Scan for the cell matching the given text and deliver its [X, Y] coordinate at center. 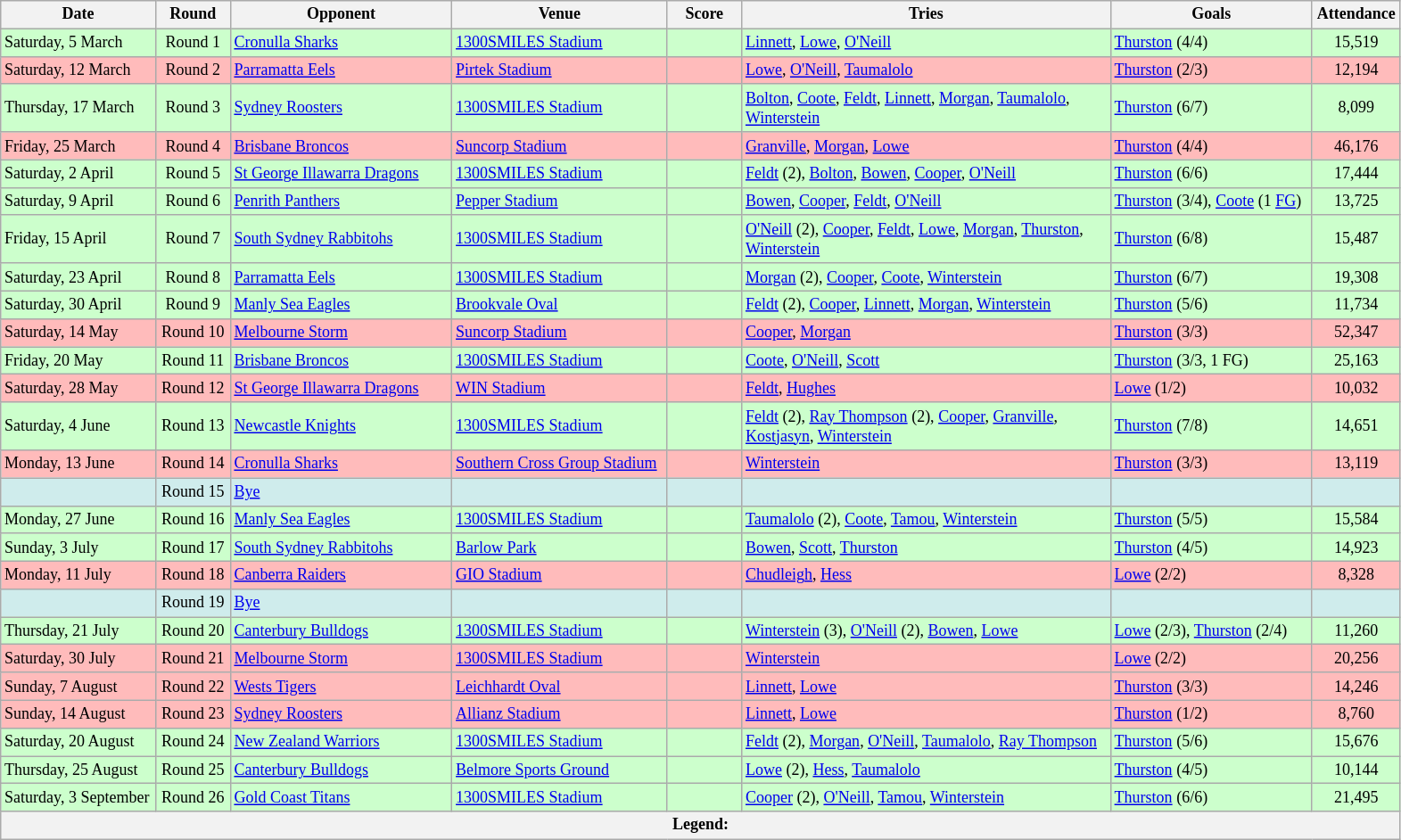
15,676 [1356, 742]
Thurston (5/5) [1211, 519]
Saturday, 5 March [78, 43]
Allianz Stadium [560, 713]
13,119 [1356, 464]
Round 19 [193, 603]
Cooper (2), O'Neill, Tamou, Winterstein [927, 797]
Attendance [1356, 14]
14,651 [1356, 426]
Saturday, 2 April [78, 173]
Round 6 [193, 202]
Coote, O'Neill, Scott [927, 360]
Thurston (2/3) [1211, 70]
Round 11 [193, 360]
Round 5 [193, 173]
20,256 [1356, 658]
Legend: [701, 826]
Lowe (2/3), Thurston (2/4) [1211, 631]
Round 1 [193, 43]
11,734 [1356, 305]
WIN Stadium [560, 389]
Saturday, 14 May [78, 332]
Round 22 [193, 687]
Round 26 [193, 797]
14,923 [1356, 548]
8,099 [1356, 108]
Score [705, 14]
Gold Coast Titans [341, 797]
Pepper Stadium [560, 202]
Southern Cross Group Stadium [560, 464]
Saturday, 9 April [78, 202]
52,347 [1356, 332]
Taumalolo (2), Coote, Tamou, Winterstein [927, 519]
Thurston (3/4), Coote (1 FG) [1211, 202]
Saturday, 4 June [78, 426]
17,444 [1356, 173]
Cooper, Morgan [927, 332]
Round 4 [193, 146]
15,487 [1356, 239]
Date [78, 14]
Venue [560, 14]
Round 13 [193, 426]
Thurston (1/2) [1211, 713]
Tries [927, 14]
Round 7 [193, 239]
Thursday, 25 August [78, 770]
Feldt (2), Cooper, Linnett, Morgan, Winterstein [927, 305]
Round 23 [193, 713]
Brookvale Oval [560, 305]
12,194 [1356, 70]
Saturday, 28 May [78, 389]
Pirtek Stadium [560, 70]
Newcastle Knights [341, 426]
Friday, 15 April [78, 239]
Lowe, O'Neill, Taumalolo [927, 70]
Round 8 [193, 276]
Round 18 [193, 574]
Thursday, 21 July [78, 631]
13,725 [1356, 202]
Feldt (2), Morgan, O'Neill, Taumalolo, Ray Thompson [927, 742]
Round [193, 14]
Round 21 [193, 658]
10,144 [1356, 770]
Round 2 [193, 70]
Leichhardt Oval [560, 687]
Round 10 [193, 332]
Feldt (2), Bolton, Bowen, Cooper, O'Neill [927, 173]
GIO Stadium [560, 574]
Winterstein (3), O'Neill (2), Bowen, Lowe [927, 631]
Sunday, 14 August [78, 713]
Bowen, Cooper, Feldt, O'Neill [927, 202]
Goals [1211, 14]
Bolton, Coote, Feldt, Linnett, Morgan, Taumalolo, Winterstein [927, 108]
Sunday, 3 July [78, 548]
21,495 [1356, 797]
Saturday, 12 March [78, 70]
Round 12 [193, 389]
Saturday, 30 April [78, 305]
15,584 [1356, 519]
Monday, 13 June [78, 464]
Thurston (3/3, 1 FG) [1211, 360]
Thurston (7/8) [1211, 426]
Monday, 27 June [78, 519]
46,176 [1356, 146]
Granville, Morgan, Lowe [927, 146]
Belmore Sports Ground [560, 770]
Thursday, 17 March [78, 108]
Feldt (2), Ray Thompson (2), Cooper, Granville, Kostjasyn, Winterstein [927, 426]
Linnett, Lowe, O'Neill [927, 43]
Wests Tigers [341, 687]
Chudleigh, Hess [927, 574]
Round 15 [193, 492]
Thurston (6/8) [1211, 239]
Round 3 [193, 108]
Feldt, Hughes [927, 389]
14,246 [1356, 687]
Saturday, 3 September [78, 797]
Saturday, 30 July [78, 658]
Round 20 [193, 631]
New Zealand Warriors [341, 742]
Round 9 [193, 305]
Opponent [341, 14]
Morgan (2), Cooper, Coote, Winterstein [927, 276]
Bowen, Scott, Thurston [927, 548]
8,760 [1356, 713]
Friday, 25 March [78, 146]
Round 17 [193, 548]
Lowe (2), Hess, Taumalolo [927, 770]
Canberra Raiders [341, 574]
Friday, 20 May [78, 360]
Round 24 [193, 742]
25,163 [1356, 360]
Penrith Panthers [341, 202]
Monday, 11 July [78, 574]
O'Neill (2), Cooper, Feldt, Lowe, Morgan, Thurston, Winterstein [927, 239]
15,519 [1356, 43]
8,328 [1356, 574]
11,260 [1356, 631]
10,032 [1356, 389]
Saturday, 20 August [78, 742]
Barlow Park [560, 548]
Round 16 [193, 519]
Round 14 [193, 464]
Sunday, 7 August [78, 687]
Round 25 [193, 770]
19,308 [1356, 276]
Saturday, 23 April [78, 276]
Lowe (1/2) [1211, 389]
